For the text-containing cell, return its midpoint in (x, y) coordinate format. 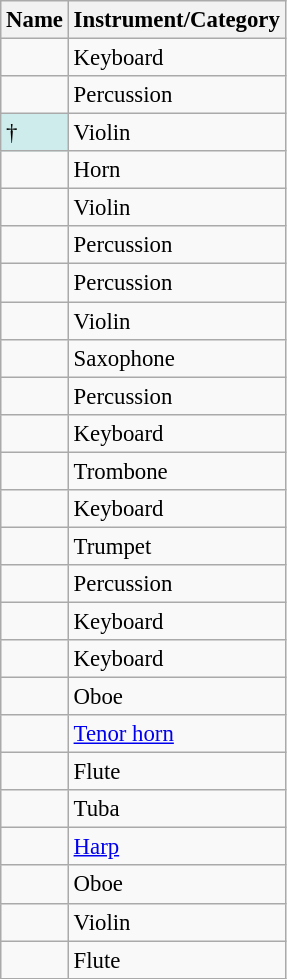
Trombone (176, 471)
Saxophone (176, 358)
Name (35, 20)
† (35, 133)
Trumpet (176, 546)
Instrument/Category (176, 20)
Horn (176, 170)
Tuba (176, 809)
Harp (176, 847)
Tenor horn (176, 734)
